Pinpoint the cell where the given text exists, returning its (X, Y) midpoint coordinate. 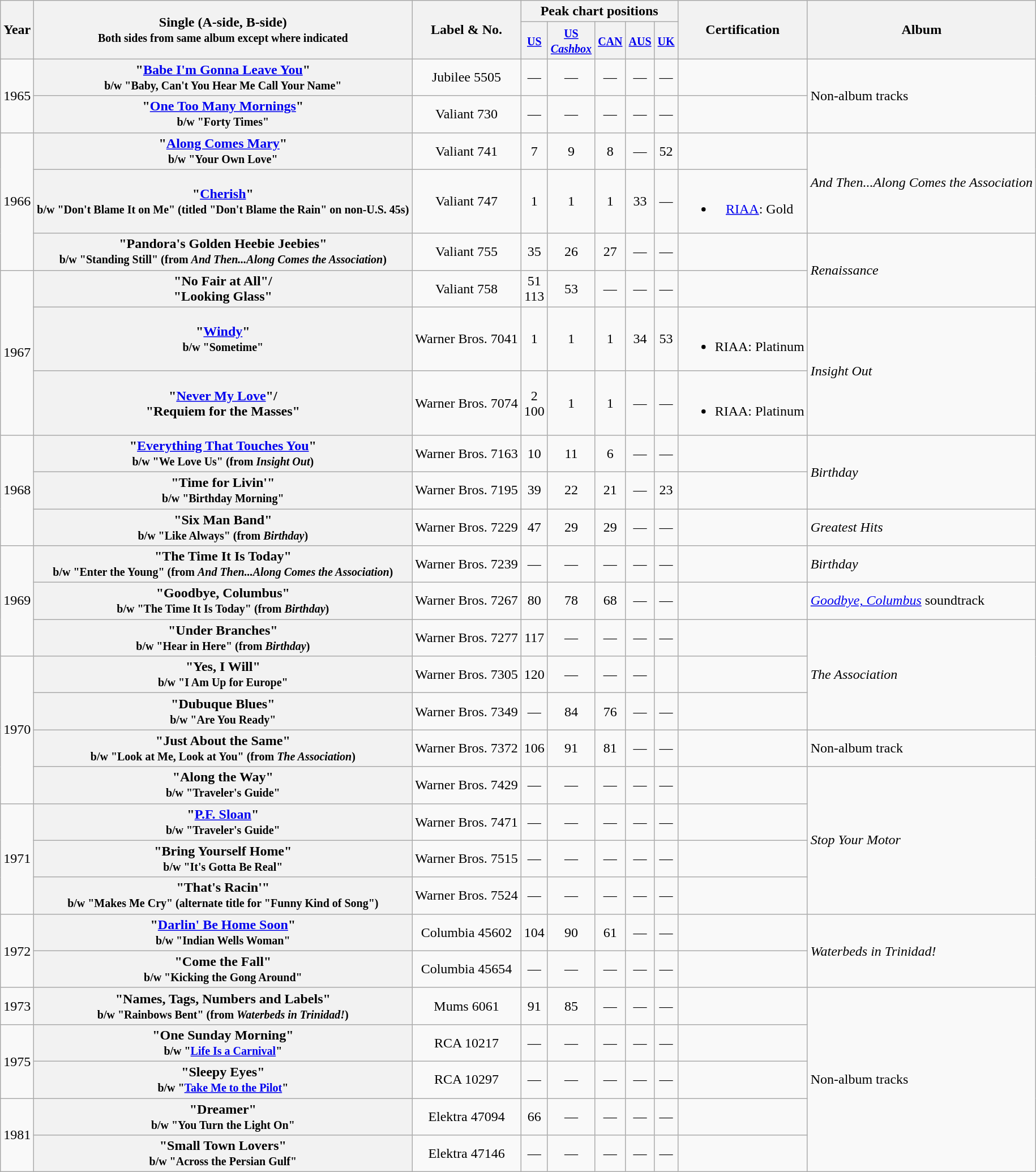
85 (571, 1006)
"Windy"b/w "Sometime" (223, 339)
Columbia 45602 (466, 932)
US (534, 41)
"The Time It Is Today"b/w "Enter the Young" (from And Then...Along Comes the Association) (223, 564)
Columbia 45654 (466, 969)
39 (534, 490)
Elektra 47146 (466, 1154)
UK (666, 41)
Single (A-side, B-side)Both sides from same album except where indicated (223, 29)
"Sleepy Eyes"b/w "Take Me to the Pilot" (223, 1079)
Valiant 755 (466, 251)
66 (534, 1117)
Album (922, 29)
90 (571, 932)
"Just About the Same"b/w "Look at Me, Look at You" (from The Association) (223, 748)
The Association (922, 675)
76 (610, 711)
Warner Bros. 7349 (466, 711)
Warner Bros. 7524 (466, 896)
Label & No. (466, 29)
11 (571, 453)
"Pandora's Golden Heebie Jeebies"b/w "Standing Still" (from And Then...Along Comes the Association) (223, 251)
47 (534, 527)
106 (534, 748)
"Darlin' Be Home Soon"b/w "Indian Wells Woman" (223, 932)
"Goodbye, Columbus"b/w "The Time It Is Today" (from Birthday) (223, 601)
RCA 10297 (466, 1079)
Non-album track (922, 748)
84 (571, 711)
6 (610, 453)
"Come the Fall"b/w "Kicking the Gong Around" (223, 969)
52 (666, 151)
Mums 6061 (466, 1006)
78 (571, 601)
Insight Out (922, 371)
Waterbeds in Trinidad! (922, 951)
34 (640, 339)
"Cherish"b/w "Don't Blame It on Me" (titled "Don't Blame the Rain" on non-U.S. 45s) (223, 202)
Greatest Hits (922, 527)
Warner Bros. 7041 (466, 339)
"Everything That Touches You"b/w "We Love Us" (from Insight Out) (223, 453)
Renaissance (922, 270)
"Along Comes Mary"b/w "Your Own Love" (223, 151)
"Bring Yourself Home"b/w "It's Gotta Be Real" (223, 858)
104 (534, 932)
Valiant 741 (466, 151)
"Along the Way"b/w "Traveler's Guide" (223, 785)
Goodbye, Columbus soundtrack (922, 601)
35 (534, 251)
Warner Bros. 7074 (466, 403)
RCA 10217 (466, 1043)
"Babe I'm Gonna Leave You"b/w "Baby, Can't You Hear Me Call Your Name" (223, 77)
"Time for Livin'"b/w "Birthday Morning" (223, 490)
"One Too Many Mornings"b/w "Forty Times" (223, 114)
Warner Bros. 7429 (466, 785)
61 (610, 932)
81 (610, 748)
Stop Your Motor (922, 840)
1970 (17, 730)
"One Sunday Morning"b/w "Life Is a Carnival" (223, 1043)
Warner Bros. 7471 (466, 822)
Year (17, 29)
Valiant 730 (466, 114)
"Under Branches"b/w "Hear in Here" (from Birthday) (223, 638)
Warner Bros. 7229 (466, 527)
USCashbox (571, 41)
51113 (534, 289)
"Never My Love"/"Requiem for the Masses" (223, 403)
Valiant 747 (466, 202)
RIAA: Gold (743, 202)
"No Fair at All"/"Looking Glass" (223, 289)
1973 (17, 1006)
1981 (17, 1135)
CAN (610, 41)
"Dubuque Blues"b/w "Are You Ready" (223, 711)
Jubilee 5505 (466, 77)
Valiant 758 (466, 289)
27 (610, 251)
23 (666, 490)
"P.F. Sloan"b/w "Traveler's Guide" (223, 822)
21 (610, 490)
120 (534, 675)
"Names, Tags, Numbers and Labels"b/w "Rainbows Bent" (from Waterbeds in Trinidad!) (223, 1006)
Warner Bros. 7267 (466, 601)
1969 (17, 601)
2100 (534, 403)
Peak chart positions (599, 11)
8 (610, 151)
"Six Man Band"b/w "Like Always" (from Birthday) (223, 527)
Warner Bros. 7515 (466, 858)
"That's Racin'"b/w "Makes Me Cry" (alternate title for "Funny Kind of Song") (223, 896)
1975 (17, 1061)
1972 (17, 951)
1971 (17, 858)
117 (534, 638)
33 (640, 202)
7 (534, 151)
Warner Bros. 7277 (466, 638)
"Small Town Lovers"b/w "Across the Persian Gulf" (223, 1154)
Certification (743, 29)
1967 (17, 352)
And Then...Along Comes the Association (922, 183)
10 (534, 453)
Warner Bros. 7239 (466, 564)
22 (571, 490)
9 (571, 151)
Warner Bros. 7195 (466, 490)
1966 (17, 202)
AUS (640, 41)
1968 (17, 490)
68 (610, 601)
1965 (17, 96)
Warner Bros. 7163 (466, 453)
80 (534, 601)
"Yes, I Will"b/w "I Am Up for Europe" (223, 675)
Warner Bros. 7372 (466, 748)
Elektra 47094 (466, 1117)
26 (571, 251)
Warner Bros. 7305 (466, 675)
"Dreamer"b/w "You Turn the Light On" (223, 1117)
